Pinpoint the cell where the given text exists, returning its (X, Y) midpoint coordinate. 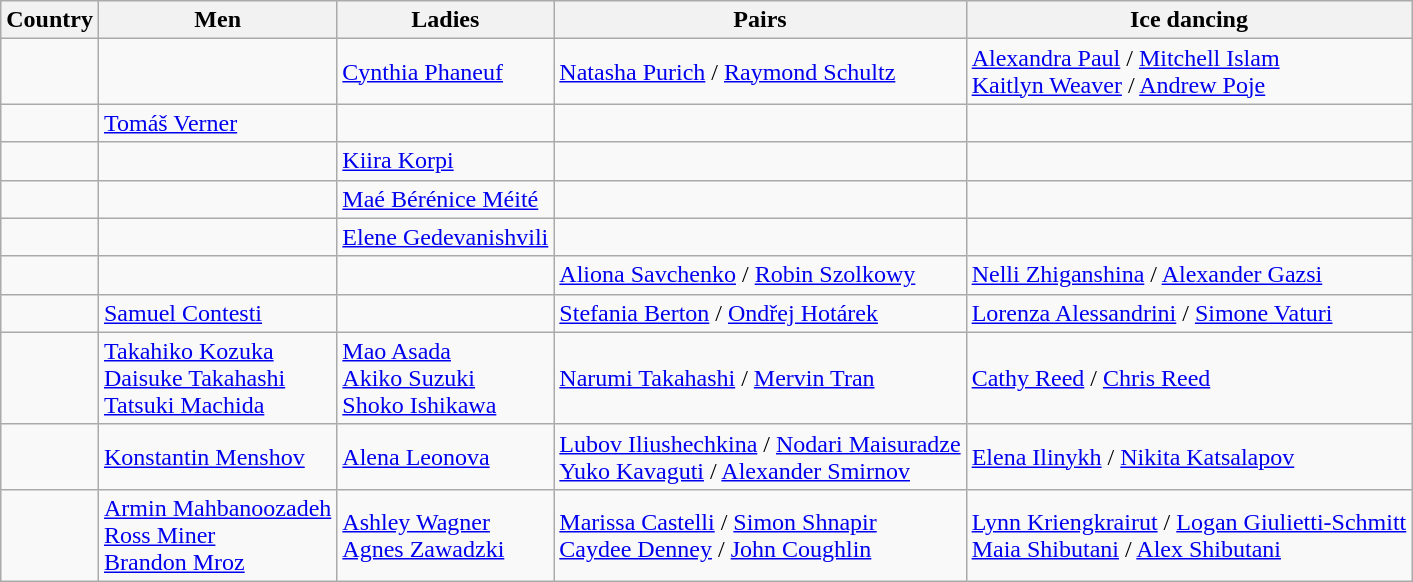
Maé Bérénice Méité (446, 199)
Lynn Kriengkrairut / Logan Giulietti-Schmitt Maia Shibutani / Alex Shibutani (1189, 535)
Narumi Takahashi / Mervin Tran (760, 378)
Alena Leonova (446, 456)
Ashley Wagner Agnes Zawadzki (446, 535)
Cathy Reed / Chris Reed (1189, 378)
Ladies (446, 20)
Men (217, 20)
Konstantin Menshov (217, 456)
Elene Gedevanishvili (446, 237)
Tomáš Verner (217, 123)
Armin Mahbanoozadeh Ross Miner Brandon Mroz (217, 535)
Takahiko Kozuka Daisuke Takahashi Tatsuki Machida (217, 378)
Elena Ilinykh / Nikita Katsalapov (1189, 456)
Ice dancing (1189, 20)
Lubov Iliushechkina / Nodari Maisuradze Yuko Kavaguti / Alexander Smirnov (760, 456)
Stefania Berton / Ondřej Hotárek (760, 313)
Samuel Contesti (217, 313)
Country (50, 20)
Alexandra Paul / Mitchell Islam Kaitlyn Weaver / Andrew Poje (1189, 72)
Kiira Korpi (446, 161)
Nelli Zhiganshina / Alexander Gazsi (1189, 275)
Cynthia Phaneuf (446, 72)
Pairs (760, 20)
Marissa Castelli / Simon Shnapir Caydee Denney / John Coughlin (760, 535)
Aliona Savchenko / Robin Szolkowy (760, 275)
Mao Asada Akiko Suzuki Shoko Ishikawa (446, 378)
Lorenza Alessandrini / Simone Vaturi (1189, 313)
Natasha Purich / Raymond Schultz (760, 72)
